Return [x, y] of the center of cell containing provided text 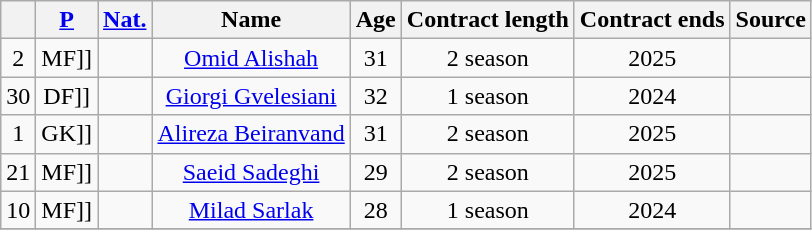
Saeid Sadeghi [251, 172]
10 [18, 210]
1 [18, 134]
P [67, 20]
DF]] [67, 96]
Milad Sarlak [251, 210]
Contract ends [652, 20]
Nat. [125, 20]
Name [251, 20]
2 [18, 58]
Source [770, 20]
Omid Alishah [251, 58]
Contract length [488, 20]
29 [376, 172]
Alireza Beiranvand [251, 134]
32 [376, 96]
Age [376, 20]
28 [376, 210]
Giorgi Gvelesiani [251, 96]
21 [18, 172]
30 [18, 96]
GK]] [67, 134]
